Output the (X, Y) coordinate of the center of the cell containing the given text.  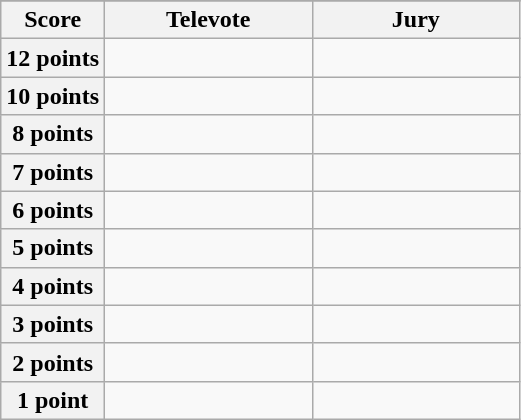
8 points (53, 134)
Televote (209, 20)
Jury (416, 20)
Score (53, 20)
5 points (53, 248)
2 points (53, 362)
6 points (53, 210)
10 points (53, 96)
1 point (53, 400)
3 points (53, 324)
12 points (53, 58)
4 points (53, 286)
7 points (53, 172)
